Find where the given text appears and provide that cell's center as [x, y] coordinate. 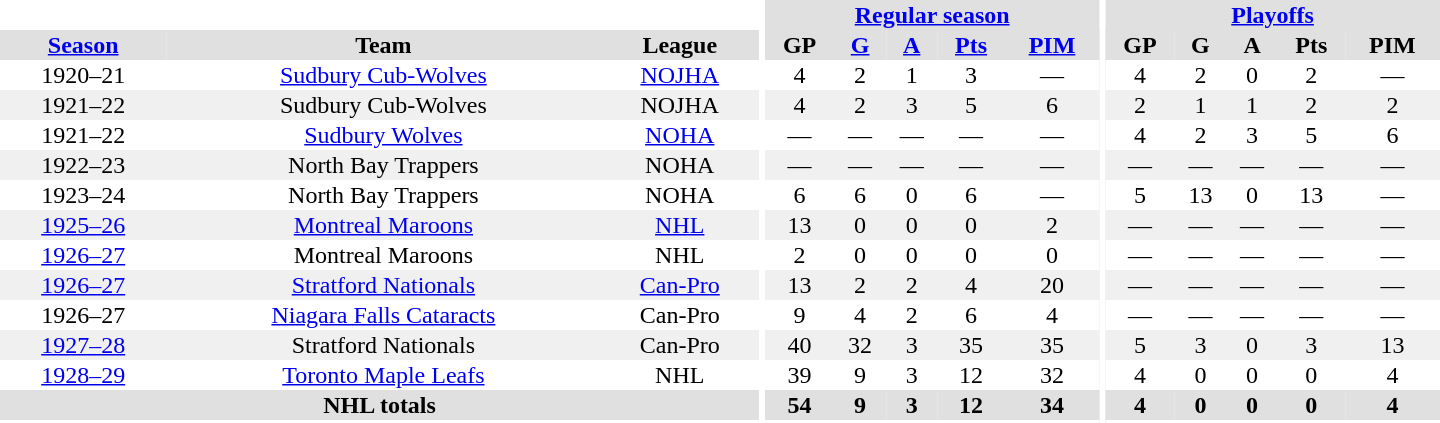
Season [83, 45]
1923–24 [83, 195]
Sudbury Wolves [383, 135]
1922–23 [83, 165]
Toronto Maple Leafs [383, 375]
League [680, 45]
Team [383, 45]
Playoffs [1272, 15]
1927–28 [83, 345]
1920–21 [83, 75]
Regular season [932, 15]
1925–26 [83, 225]
Niagara Falls Cataracts [383, 315]
39 [800, 375]
NHL totals [380, 405]
20 [1052, 285]
54 [800, 405]
1928–29 [83, 375]
34 [1052, 405]
40 [800, 345]
